Return (X, Y) of the center of cell containing provided text 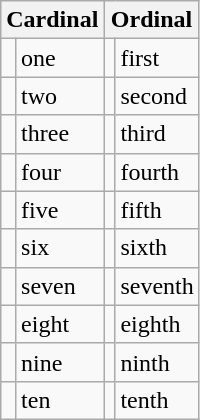
third (157, 134)
one (60, 58)
ten (60, 400)
seventh (157, 286)
nine (60, 362)
three (60, 134)
Ordinal (152, 20)
fourth (157, 172)
eighth (157, 324)
six (60, 248)
second (157, 96)
tenth (157, 400)
ninth (157, 362)
first (157, 58)
sixth (157, 248)
eight (60, 324)
two (60, 96)
seven (60, 286)
four (60, 172)
Cardinal (52, 20)
fifth (157, 210)
five (60, 210)
